Locate the cell with the specified text and output its [x, y] center coordinate. 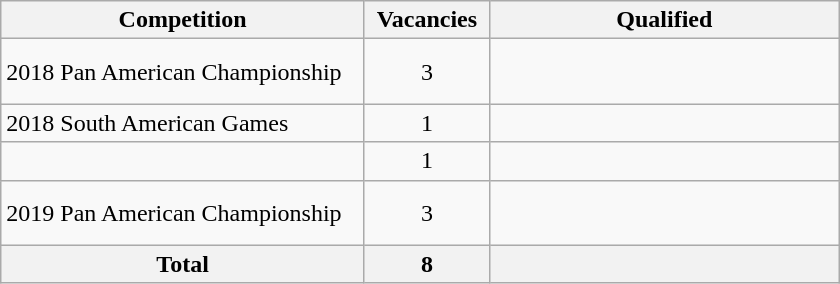
2019 Pan American Championship [183, 212]
8 [426, 264]
Vacancies [426, 20]
2018 Pan American Championship [183, 72]
2018 South American Games [183, 123]
Total [183, 264]
Competition [183, 20]
Qualified [664, 20]
